Identify which cell holds the provided text, then report its (X, Y) central coordinate. 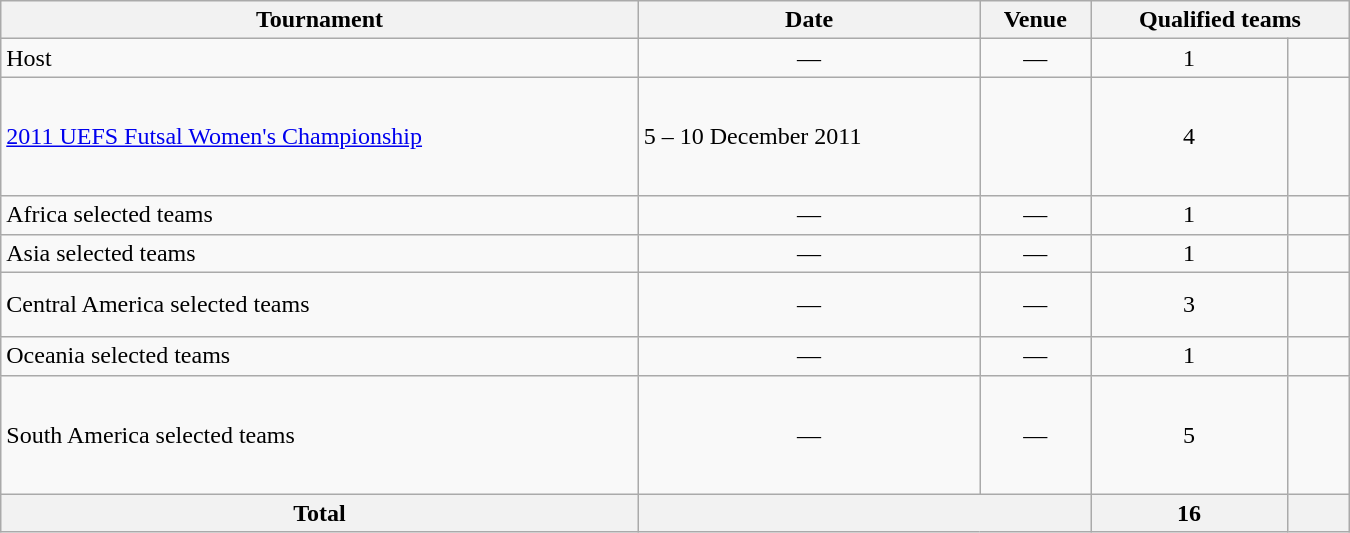
Venue (1036, 20)
4 (1189, 136)
Central America selected teams (320, 304)
Tournament (320, 20)
3 (1189, 304)
Oceania selected teams (320, 356)
5 – 10 December 2011 (809, 136)
16 (1189, 513)
Asia selected teams (320, 253)
Date (809, 20)
5 (1189, 434)
2011 UEFS Futsal Women's Championship (320, 136)
Total (320, 513)
Qualified teams (1220, 20)
Host (320, 58)
South America selected teams (320, 434)
Africa selected teams (320, 215)
